Pinpoint the cell where the given text exists, returning its [X, Y] midpoint coordinate. 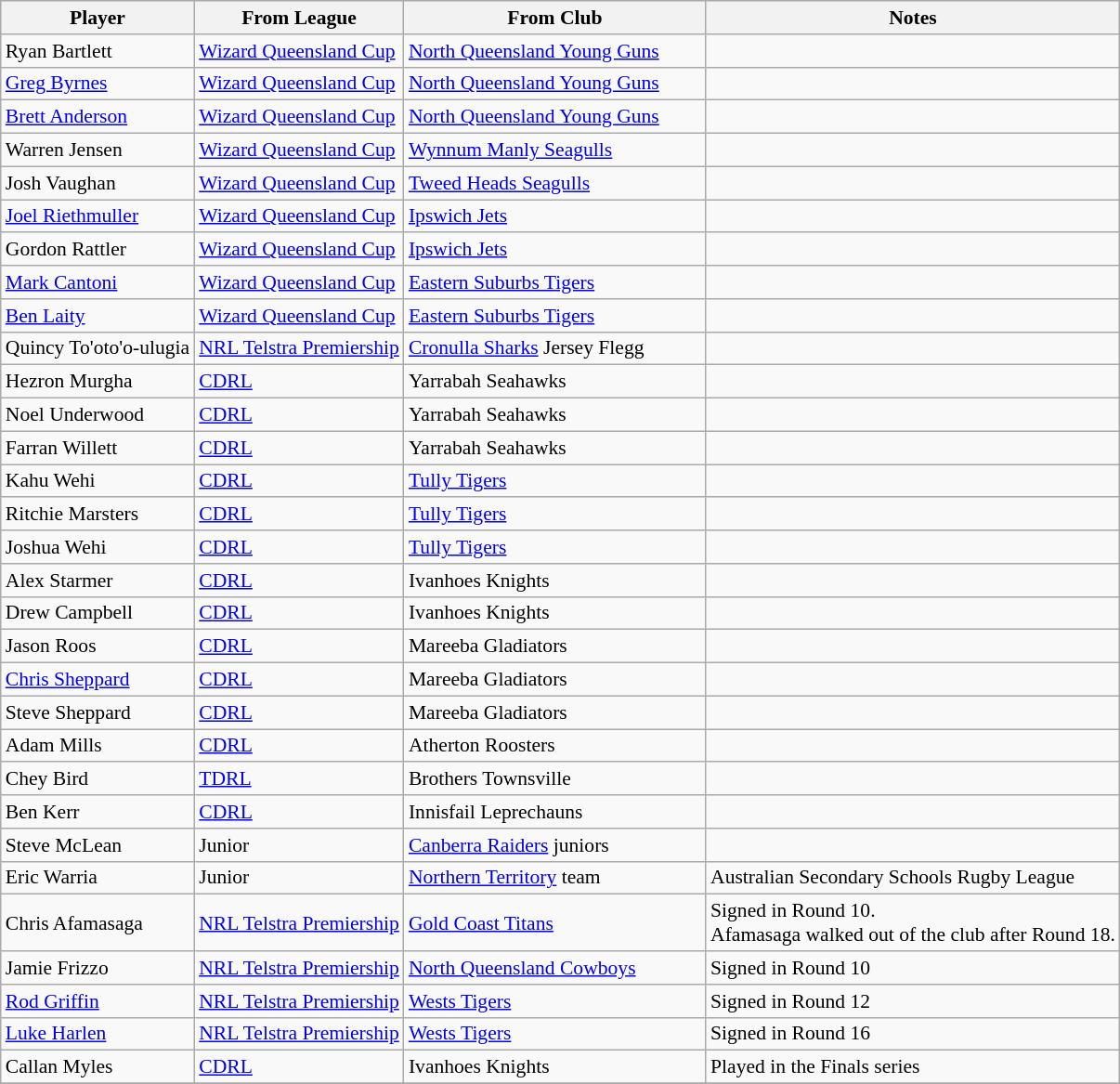
Hezron Murgha [98, 382]
Player [98, 18]
Signed in Round 12 [913, 1001]
Jamie Frizzo [98, 968]
Chey Bird [98, 779]
Greg Byrnes [98, 84]
Notes [913, 18]
From Club [555, 18]
Innisfail Leprechauns [555, 812]
Drew Campbell [98, 613]
Luke Harlen [98, 1034]
Jason Roos [98, 646]
Mark Cantoni [98, 282]
Ritchie Marsters [98, 515]
Ben Kerr [98, 812]
Signed in Round 10 [913, 968]
Wynnum Manly Seagulls [555, 150]
Joel Riethmuller [98, 216]
Callan Myles [98, 1067]
Josh Vaughan [98, 183]
Joshua Wehi [98, 547]
Gordon Rattler [98, 250]
Tweed Heads Seagulls [555, 183]
North Queensland Cowboys [555, 968]
Steve Sheppard [98, 712]
Farran Willett [98, 448]
Ben Laity [98, 316]
Adam Mills [98, 746]
From League [299, 18]
Northern Territory team [555, 878]
Brothers Townsville [555, 779]
Cronulla Sharks Jersey Flegg [555, 348]
Played in the Finals series [913, 1067]
Steve McLean [98, 845]
Canberra Raiders juniors [555, 845]
Eric Warria [98, 878]
Australian Secondary Schools Rugby League [913, 878]
Warren Jensen [98, 150]
Alex Starmer [98, 581]
Brett Anderson [98, 117]
Atherton Roosters [555, 746]
Gold Coast Titans [555, 923]
Signed in Round 16 [913, 1034]
Signed in Round 10.Afamasaga walked out of the club after Round 18. [913, 923]
Quincy To'oto'o-ulugia [98, 348]
Noel Underwood [98, 415]
TDRL [299, 779]
Rod Griffin [98, 1001]
Chris Sheppard [98, 680]
Chris Afamasaga [98, 923]
Ryan Bartlett [98, 51]
Kahu Wehi [98, 481]
